Extract the [X, Y] coordinate from the center of the cell holding the provided text.  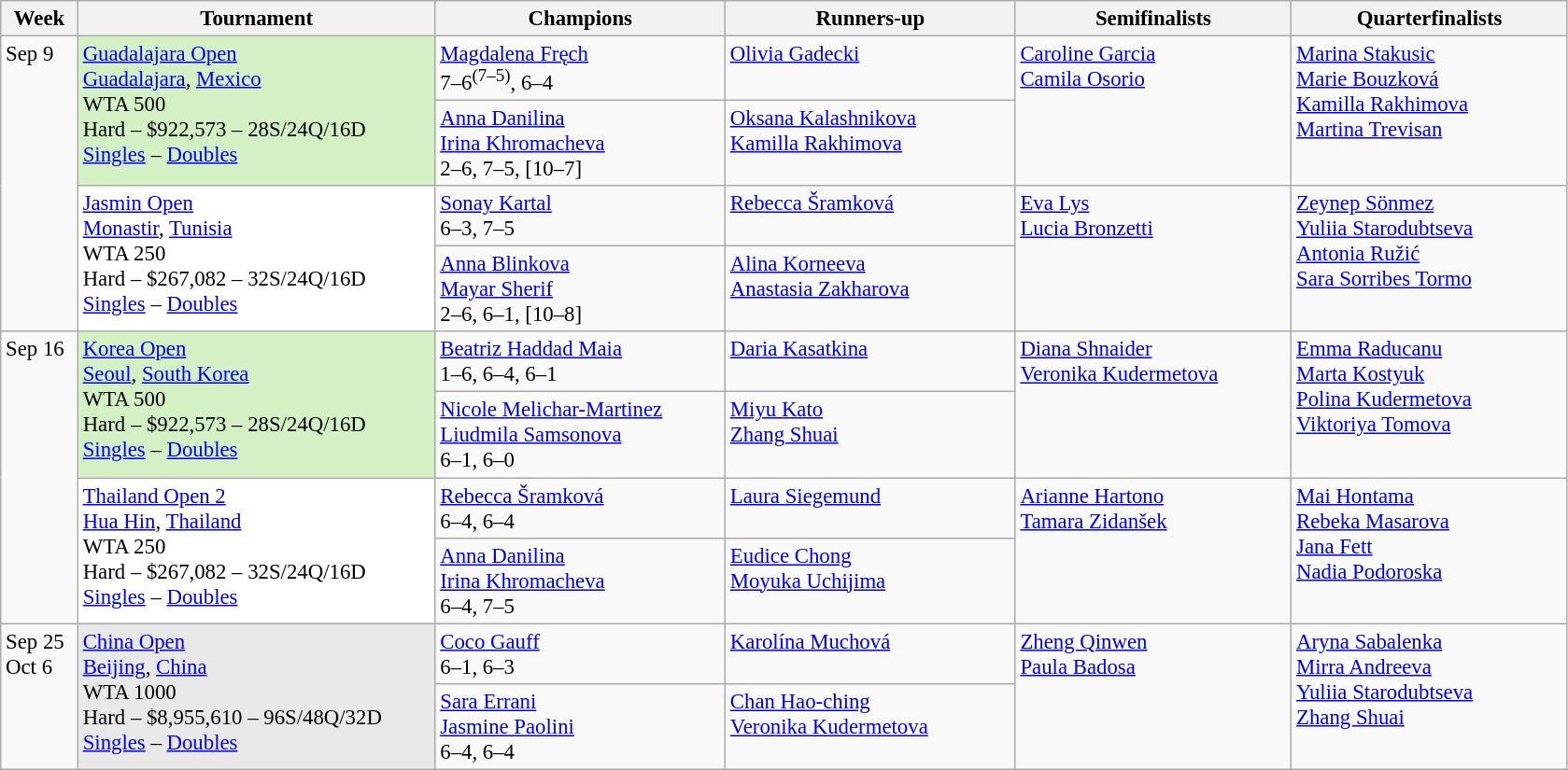
Mai Hontama Rebeka Masarova Jana Fett Nadia Podoroska [1430, 551]
Karolína Muchová [870, 653]
Jasmin Open Monastir, Tunisia WTA 250 Hard – $267,082 – 32S/24Q/16D Singles – Doubles [256, 259]
Olivia Gadecki [870, 69]
Anna Blinkova Mayar Sherif 2–6, 6–1, [10–8] [581, 289]
Sara Errani Jasmine Paolini 6–4, 6–4 [581, 726]
Korea Open Seoul, South Korea WTA 500 Hard – $922,573 – 28S/24Q/16D Singles – Doubles [256, 405]
Sep 25 Oct 6 [39, 696]
Arianne Hartono Tamara Zidanšek [1153, 551]
Coco Gauff 6–1, 6–3 [581, 653]
Semifinalists [1153, 19]
Tournament [256, 19]
Aryna Sabalenka Mirra Andreeva Yuliia Starodubtseva Zhang Shuai [1430, 696]
Chan Hao-ching Veronika Kudermetova [870, 726]
Emma Raducanu Marta Kostyuk Polina Kudermetova Viktoriya Tomova [1430, 405]
Eva Lys Lucia Bronzetti [1153, 259]
Sonay Kartal 6–3, 7–5 [581, 217]
Sep 9 [39, 185]
Champions [581, 19]
Zheng Qinwen Paula Badosa [1153, 696]
Diana Shnaider Veronika Kudermetova [1153, 405]
Week [39, 19]
Caroline Garcia Camila Osorio [1153, 112]
Runners-up [870, 19]
Oksana Kalashnikova Kamilla Rakhimova [870, 144]
Zeynep Sönmez Yuliia Starodubtseva Antonia Ružić Sara Sorribes Tormo [1430, 259]
Laura Siegemund [870, 508]
Miyu Kato Zhang Shuai [870, 435]
Magdalena Fręch 7–6(7–5), 6–4 [581, 69]
Thailand Open 2 Hua Hin, Thailand WTA 250 Hard – $267,082 – 32S/24Q/16D Singles – Doubles [256, 551]
Rebecca Šramková [870, 217]
Eudice Chong Moyuka Uchijima [870, 581]
Nicole Melichar-Martinez Liudmila Samsonova 6–1, 6–0 [581, 435]
Guadalajara Open Guadalajara, Mexico WTA 500 Hard – $922,573 – 28S/24Q/16D Singles – Doubles [256, 112]
Anna Danilina Irina Khromacheva 2–6, 7–5, [10–7] [581, 144]
Quarterfinalists [1430, 19]
Anna Danilina Irina Khromacheva 6–4, 7–5 [581, 581]
Rebecca Šramková 6–4, 6–4 [581, 508]
China Open Beijing, China WTA 1000 Hard – $8,955,610 – 96S/48Q/32D Singles – Doubles [256, 696]
Daria Kasatkina [870, 362]
Alina Korneeva Anastasia Zakharova [870, 289]
Sep 16 [39, 478]
Marina Stakusic Marie Bouzková Kamilla Rakhimova Martina Trevisan [1430, 112]
Beatriz Haddad Maia 1–6, 6–4, 6–1 [581, 362]
